Search for the cell housing the specified text and yield its (X, Y) center coordinate. 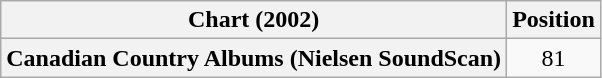
Canadian Country Albums (Nielsen SoundScan) (254, 58)
Chart (2002) (254, 20)
81 (554, 58)
Position (554, 20)
